Return [x, y] of the center of cell containing provided text 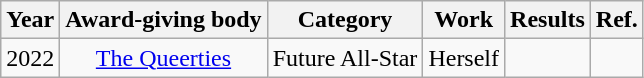
The Queerties [164, 58]
Award-giving body [164, 20]
Work [464, 20]
Future All-Star [345, 58]
Herself [464, 58]
Results [548, 20]
Ref. [616, 20]
2022 [30, 58]
Year [30, 20]
Category [345, 20]
